Capture the cell that displays the provided text and extract its (X, Y) central coordinate. 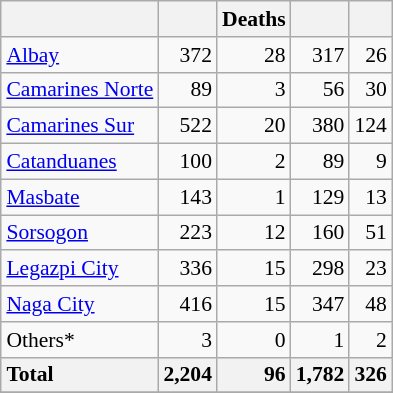
96 (254, 375)
56 (320, 90)
380 (320, 126)
Masbate (80, 197)
51 (370, 232)
336 (188, 268)
26 (370, 54)
1,782 (320, 375)
13 (370, 197)
28 (254, 54)
48 (370, 304)
160 (320, 232)
100 (188, 161)
124 (370, 126)
347 (320, 304)
23 (370, 268)
223 (188, 232)
Sorsogon (80, 232)
Catanduanes (80, 161)
Camarines Sur (80, 126)
Naga City (80, 304)
317 (320, 54)
Total (80, 375)
129 (320, 197)
298 (320, 268)
416 (188, 304)
0 (254, 339)
143 (188, 197)
2,204 (188, 375)
326 (370, 375)
372 (188, 54)
522 (188, 126)
Deaths (254, 19)
Others* (80, 339)
Camarines Norte (80, 90)
Albay (80, 54)
9 (370, 161)
20 (254, 126)
12 (254, 232)
30 (370, 90)
Legazpi City (80, 268)
